Find where the given text appears and provide that cell's center as [x, y] coordinate. 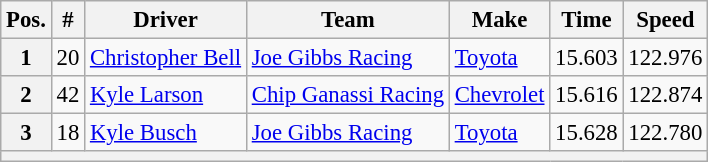
Chip Ganassi Racing [348, 95]
18 [68, 133]
122.976 [666, 58]
15.616 [586, 95]
# [68, 20]
15.628 [586, 133]
20 [68, 58]
122.874 [666, 95]
Time [586, 20]
Team [348, 20]
Christopher Bell [166, 58]
3 [26, 133]
Kyle Busch [166, 133]
15.603 [586, 58]
1 [26, 58]
Make [499, 20]
Speed [666, 20]
Kyle Larson [166, 95]
Pos. [26, 20]
42 [68, 95]
Driver [166, 20]
Chevrolet [499, 95]
2 [26, 95]
122.780 [666, 133]
